Return (x, y) of the center of cell containing provided text 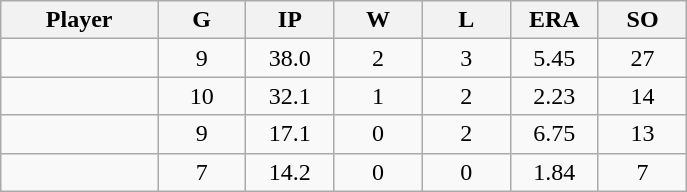
ERA (554, 20)
17.1 (290, 134)
32.1 (290, 96)
1.84 (554, 172)
13 (642, 134)
3 (466, 58)
10 (202, 96)
SO (642, 20)
IP (290, 20)
Player (80, 20)
14 (642, 96)
5.45 (554, 58)
W (378, 20)
14.2 (290, 172)
2.23 (554, 96)
6.75 (554, 134)
38.0 (290, 58)
1 (378, 96)
27 (642, 58)
G (202, 20)
L (466, 20)
